Locate the cell with the specified text and output its (x, y) center coordinate. 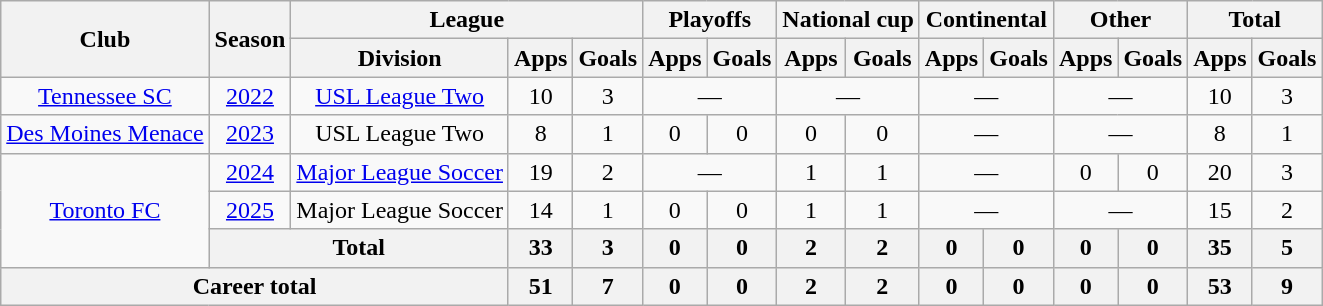
14 (540, 210)
35 (1220, 248)
League (467, 20)
Other (1120, 20)
51 (540, 286)
7 (608, 286)
Club (105, 39)
19 (540, 172)
2024 (250, 172)
15 (1220, 210)
National cup (848, 20)
Career total (255, 286)
Des Moines Menace (105, 134)
Tennessee SC (105, 96)
Division (400, 58)
Playoffs (710, 20)
2025 (250, 210)
33 (540, 248)
2023 (250, 134)
9 (1287, 286)
5 (1287, 248)
Continental (986, 20)
53 (1220, 286)
20 (1220, 172)
Season (250, 39)
Toronto FC (105, 210)
2022 (250, 96)
